Determine the [X, Y] coordinate at the center of the cell enclosing the given text.  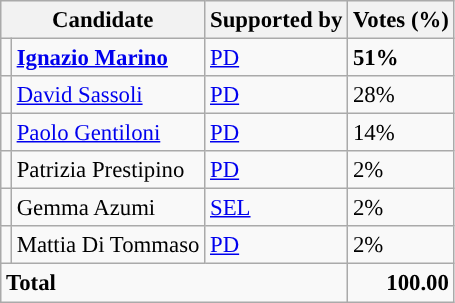
Total [174, 283]
SEL [276, 208]
51% [402, 58]
Candidate [103, 20]
Ignazio Marino [108, 58]
100.00 [402, 283]
David Sassoli [108, 95]
Gemma Azumi [108, 208]
14% [402, 133]
Supported by [276, 20]
Paolo Gentiloni [108, 133]
Patrizia Prestipino [108, 170]
Votes (%) [402, 20]
28% [402, 95]
Mattia Di Tommaso [108, 245]
